Capture the cell that displays the provided text and extract its (x, y) central coordinate. 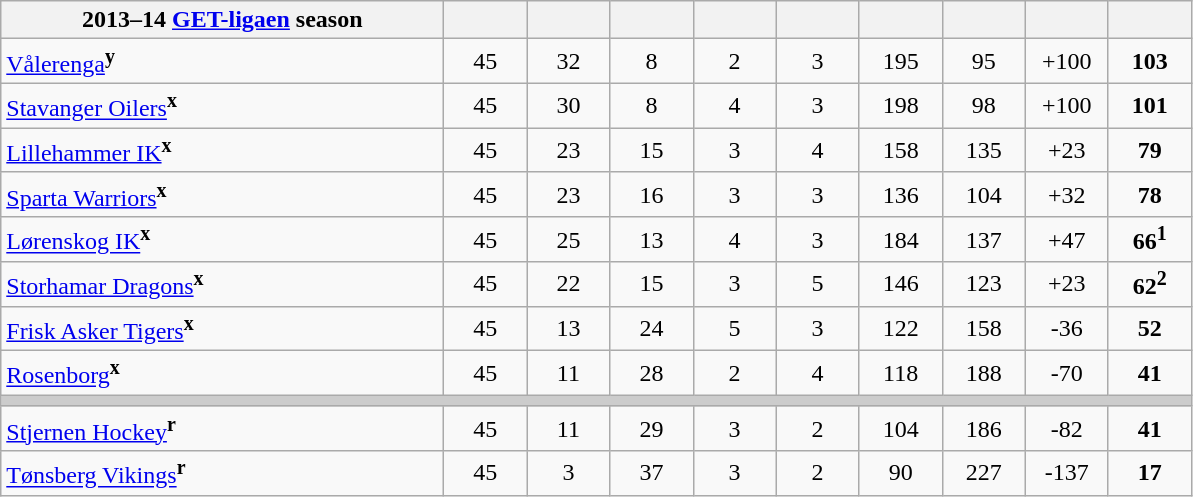
+47 (1066, 240)
78 (1150, 194)
98 (984, 106)
Rosenborgx (222, 374)
+32 (1066, 194)
52 (1150, 328)
17 (1150, 474)
90 (900, 474)
122 (900, 328)
16 (652, 194)
Vålerengay (222, 62)
Stjernen Hockeyr (222, 428)
Storhamar Dragonsx (222, 284)
25 (568, 240)
146 (900, 284)
-36 (1066, 328)
95 (984, 62)
135 (984, 150)
661 (1150, 240)
123 (984, 284)
Lørenskog IKx (222, 240)
79 (1150, 150)
198 (900, 106)
195 (900, 62)
-137 (1066, 474)
28 (652, 374)
Frisk Asker Tigersx (222, 328)
2013–14 GET-ligaen season (222, 20)
118 (900, 374)
188 (984, 374)
622 (1150, 284)
37 (652, 474)
101 (1150, 106)
186 (984, 428)
32 (568, 62)
Lillehammer IKx (222, 150)
227 (984, 474)
137 (984, 240)
184 (900, 240)
103 (1150, 62)
136 (900, 194)
Tønsberg Vikingsr (222, 474)
24 (652, 328)
29 (652, 428)
Stavanger Oilersx (222, 106)
-82 (1066, 428)
22 (568, 284)
-70 (1066, 374)
Sparta Warriorsx (222, 194)
30 (568, 106)
